Provide the [X, Y] coordinate of the cell's center where the given text is located.  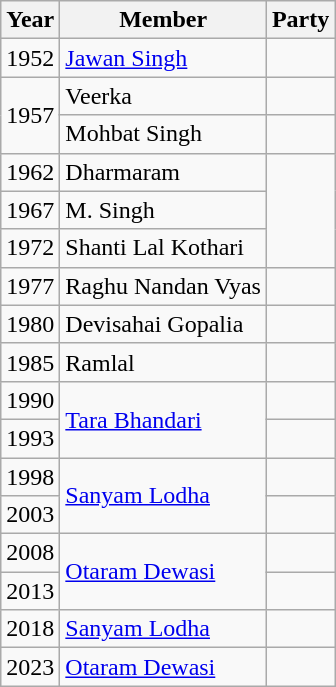
1962 [30, 172]
1990 [30, 400]
2003 [30, 515]
Veerka [164, 96]
Year [30, 20]
2018 [30, 629]
1952 [30, 58]
Dharmaram [164, 172]
1998 [30, 477]
1967 [30, 210]
1957 [30, 115]
2023 [30, 667]
1977 [30, 286]
Party [300, 20]
2013 [30, 591]
Raghu Nandan Vyas [164, 286]
1993 [30, 438]
1985 [30, 362]
Devisahai Gopalia [164, 324]
1980 [30, 324]
Ramlal [164, 362]
Shanti Lal Kothari [164, 248]
Mohbat Singh [164, 134]
Tara Bhandari [164, 419]
2008 [30, 553]
Jawan Singh [164, 58]
1972 [30, 248]
Member [164, 20]
M. Singh [164, 210]
